Find where the given text appears and provide that cell's center as [X, Y] coordinate. 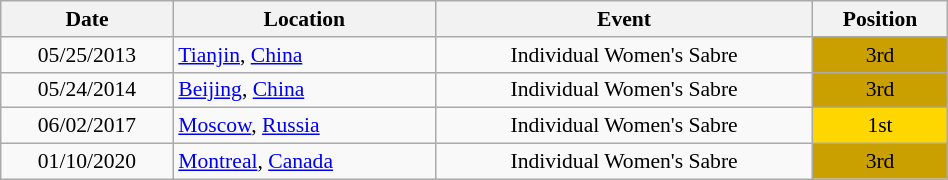
01/10/2020 [88, 162]
05/25/2013 [88, 55]
Date [88, 19]
Beijing, China [304, 90]
Position [880, 19]
Location [304, 19]
06/02/2017 [88, 126]
05/24/2014 [88, 90]
Tianjin, China [304, 55]
Montreal, Canada [304, 162]
Moscow, Russia [304, 126]
1st [880, 126]
Event [624, 19]
